Capture the cell that displays the provided text and extract its [X, Y] central coordinate. 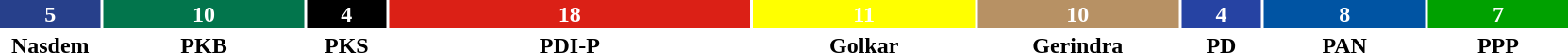
18 [570, 14]
5 [50, 14]
7 [1498, 14]
11 [864, 14]
8 [1344, 14]
